Return the [X, Y] coordinate for the center point of the cell that contains the specified text.  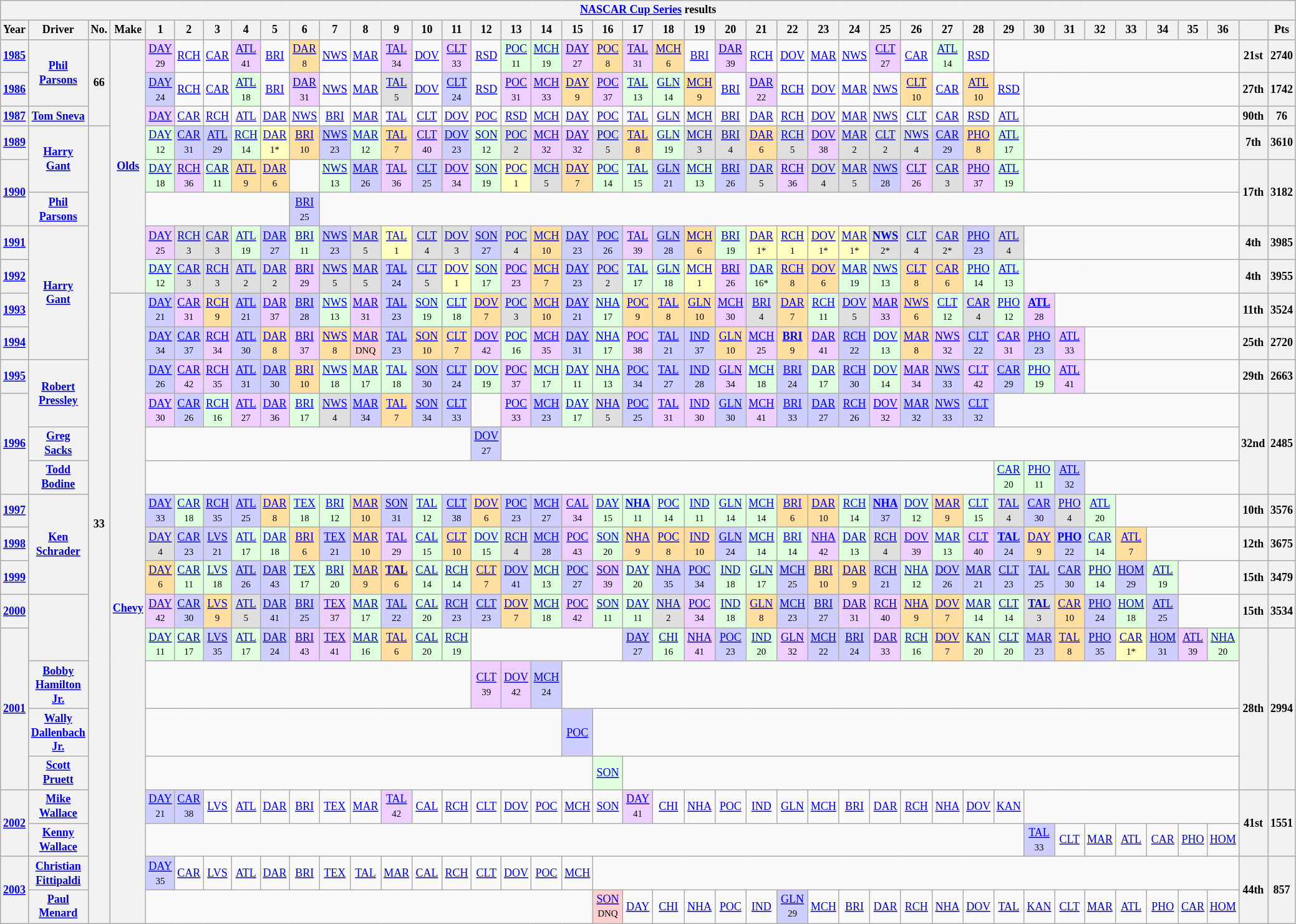
TAL15 [637, 176]
CLT42 [979, 377]
CLT25 [427, 176]
10 [427, 30]
1998 [15, 544]
MAR31 [365, 310]
MAR26 [365, 176]
POC1 [516, 176]
No. [99, 30]
DOV1* [823, 243]
TEX18 [304, 511]
MCH33 [546, 90]
DAR10 [823, 511]
GLN19 [669, 143]
RCH11 [823, 310]
DAY7 [578, 176]
POC33 [516, 410]
DOV1 [457, 276]
CHI16 [669, 645]
DAR33 [886, 645]
CAR6 [947, 276]
CAR17 [189, 645]
13 [516, 30]
MAR19 [854, 276]
BRI27 [823, 611]
27 [947, 30]
MCH19 [546, 56]
DAY32 [578, 143]
ATL39 [1193, 645]
TAL12 [427, 511]
BRI28 [304, 310]
CAR37 [189, 344]
41st [1254, 823]
1985 [15, 56]
ATL10 [979, 90]
Kenny Wallace [58, 840]
TAL29 [397, 544]
TEX37 [334, 611]
IND10 [700, 544]
1 [160, 30]
Bobby Hamilton Jr. [58, 685]
PHO24 [1100, 611]
21st [1254, 56]
MAR2 [854, 143]
3675 [1282, 544]
BRI37 [304, 344]
DAR30 [274, 377]
Pts [1282, 30]
BRI12 [334, 511]
RCH8 [793, 276]
DAR13 [854, 544]
2003 [15, 890]
2720 [1282, 344]
POC26 [608, 243]
MAR23 [1039, 645]
IND37 [700, 344]
BRI17 [304, 410]
DAY34 [160, 344]
CLT2 [886, 143]
CAL14 [427, 577]
MCH41 [762, 410]
DAR17 [823, 377]
DOV23 [457, 143]
DAR39 [730, 56]
DAY33 [160, 511]
1991 [15, 243]
DOV13 [886, 344]
1999 [15, 577]
TAL25 [1039, 577]
TEX21 [334, 544]
NHA42 [823, 544]
PHO4 [1070, 511]
36 [1222, 30]
NWS32 [947, 344]
SON27 [486, 243]
CAR20 [1009, 477]
Year [15, 30]
POC38 [637, 344]
9 [397, 30]
DAY26 [160, 377]
DAY42 [160, 611]
NWS2* [886, 243]
GLN28 [669, 243]
DOV41 [516, 577]
DAR43 [274, 577]
23 [823, 30]
1986 [15, 90]
LVS9 [218, 611]
POC31 [516, 90]
POC16 [516, 344]
14 [546, 30]
24 [854, 30]
DOV34 [457, 176]
POC9 [637, 310]
IND28 [700, 377]
DAR18 [274, 544]
DAR5 [762, 176]
LVS35 [218, 645]
19 [700, 30]
MCH24 [546, 685]
CLT12 [947, 310]
SON20 [608, 544]
DOV27 [486, 444]
NHA2 [669, 611]
3 [218, 30]
TEX41 [334, 645]
Chevy [128, 609]
27th [1254, 90]
Ken Schrader [58, 544]
RCH1 [793, 243]
PHO8 [979, 143]
DAY15 [608, 511]
MCH17 [546, 377]
MCH5 [546, 176]
26 [916, 30]
28th [1254, 709]
Paul Menard [58, 907]
POC3 [516, 310]
SONDNQ [608, 907]
NWS8 [334, 344]
31 [1070, 30]
Todd Bodine [58, 477]
18 [669, 30]
TAL33 [1039, 840]
CAR38 [189, 806]
PHO35 [1100, 645]
MCH32 [546, 143]
CAR10 [1070, 611]
DAR22 [762, 90]
5 [274, 30]
NASCAR Cup Series results [649, 10]
GLN32 [793, 645]
CLT5 [427, 276]
3610 [1282, 143]
DOV12 [916, 511]
6 [304, 30]
HOM29 [1131, 577]
ATL32 [1070, 477]
DOV5 [854, 310]
25th [1254, 344]
CLT38 [457, 511]
TAL5 [397, 90]
NHA13 [608, 377]
MAR13 [947, 544]
SON31 [397, 511]
MCH7 [546, 276]
1742 [1282, 90]
ATL2 [246, 276]
ATL26 [246, 577]
TAL39 [637, 243]
16 [608, 30]
8 [365, 30]
1996 [15, 444]
IND20 [762, 645]
32 [1100, 30]
3534 [1282, 611]
KAN20 [979, 645]
MAR33 [886, 310]
BRI11 [304, 243]
RCH19 [457, 645]
1995 [15, 377]
SON34 [427, 410]
857 [1282, 890]
PHO22 [1070, 544]
MAR21 [979, 577]
Scott Pruett [58, 773]
IND30 [700, 410]
HOM18 [1131, 611]
DOV26 [947, 577]
DAY18 [160, 176]
IND11 [700, 511]
PHO37 [979, 176]
ATL14 [947, 56]
CAL15 [427, 544]
BRI9 [793, 344]
RCH40 [886, 611]
MAR8 [916, 344]
MCH30 [730, 310]
BRI14 [793, 544]
SON11 [608, 611]
1994 [15, 344]
NHA12 [916, 577]
TAL27 [669, 377]
ATL33 [1070, 344]
DAY4 [160, 544]
12 [486, 30]
12th [1254, 544]
NHA20 [1222, 645]
HOM31 [1163, 645]
CLT27 [886, 56]
RCH5 [793, 143]
NHA11 [637, 511]
DAR16* [762, 276]
ATL18 [246, 90]
CAR4 [979, 310]
2663 [1282, 377]
RCH22 [854, 344]
MCH27 [546, 511]
TAL1 [397, 243]
TAL22 [397, 611]
DAR36 [274, 410]
CAR2* [947, 243]
RCH23 [457, 611]
TAL3 [1039, 611]
44th [1254, 890]
Mike Wallace [58, 806]
MCH1 [700, 276]
1989 [15, 143]
ATL21 [246, 310]
NHA41 [700, 645]
RCH9 [218, 310]
CAR23 [189, 544]
10th [1254, 511]
CLT8 [916, 276]
TAL18 [397, 377]
DOV32 [886, 410]
CLT22 [979, 344]
MCH35 [546, 344]
DOV38 [823, 143]
CLT18 [457, 310]
CLT14 [1009, 611]
POC43 [578, 544]
1992 [15, 276]
Wally Dallenbach Jr. [58, 733]
CLT20 [1009, 645]
3524 [1282, 310]
1987 [15, 116]
ATL9 [246, 176]
DAY31 [578, 344]
POC42 [578, 611]
TAL42 [397, 806]
POC25 [637, 410]
3479 [1282, 577]
POC4 [516, 243]
NHA5 [608, 410]
30 [1039, 30]
1997 [15, 511]
MAR32 [916, 410]
DAR2 [274, 276]
3985 [1282, 243]
17 [637, 30]
GLN17 [762, 577]
ATL30 [246, 344]
CLT32 [979, 410]
NWS18 [334, 377]
76 [1282, 116]
DOV39 [916, 544]
29 [1009, 30]
BRI43 [304, 645]
7th [1254, 143]
MAR1* [854, 243]
2001 [15, 709]
35 [1193, 30]
Greg Sacks [58, 444]
PHO12 [1009, 310]
Make [128, 30]
32nd [1254, 444]
CLT26 [916, 176]
RCH30 [854, 377]
DAY25 [160, 243]
CLT39 [486, 685]
POC5 [608, 143]
NHA35 [669, 577]
21 [762, 30]
TAL34 [397, 56]
ATL31 [246, 377]
2485 [1282, 444]
DOV19 [486, 377]
POC27 [578, 577]
ATL5 [246, 611]
DAR9 [854, 577]
MAR16 [365, 645]
11 [457, 30]
DAR24 [274, 645]
20 [730, 30]
LVS21 [218, 544]
PHO11 [1039, 477]
GLN8 [762, 611]
DAY35 [160, 873]
DAY20 [637, 577]
MAR12 [365, 143]
90th [1254, 116]
25 [886, 30]
NHA37 [886, 511]
SON39 [608, 577]
CAR1* [1131, 645]
GLN24 [730, 544]
SON12 [486, 143]
GLN21 [669, 176]
RCH34 [218, 344]
MARDNQ [365, 344]
DAY41 [637, 806]
DAR37 [274, 310]
3182 [1282, 192]
ATL7 [1131, 544]
ATL4 [1009, 243]
Olds [128, 166]
22 [793, 30]
GLN34 [730, 377]
17th [1254, 192]
DAY24 [160, 90]
CAR14 [1100, 544]
Robert Pressley [58, 393]
TEX17 [304, 577]
Driver [58, 30]
Tom Sneva [58, 116]
ATL29 [218, 143]
NWS6 [916, 310]
ATL27 [246, 410]
MCH22 [823, 645]
BRI33 [793, 410]
CAR42 [189, 377]
DAY30 [160, 410]
POC11 [516, 56]
CAR26 [189, 410]
RCH21 [886, 577]
2000 [15, 611]
MCH3 [700, 143]
TAL21 [669, 344]
TAL36 [397, 176]
ATL20 [1100, 511]
TAL13 [637, 90]
4 [246, 30]
SON30 [427, 377]
ATL28 [1039, 310]
GLN18 [669, 276]
28 [979, 30]
DOV14 [886, 377]
Christian Fittipaldi [58, 873]
SON10 [427, 344]
TAL4 [1009, 511]
DAY29 [160, 56]
1990 [15, 192]
2994 [1282, 709]
DAY6 [160, 577]
CAR18 [189, 511]
MCH28 [546, 544]
1993 [15, 310]
1551 [1282, 823]
BRI19 [730, 243]
MAR14 [979, 611]
7 [334, 30]
TAL17 [637, 276]
LVS18 [218, 577]
29th [1254, 377]
3576 [1282, 511]
2002 [15, 823]
ATL13 [1009, 276]
CLT15 [979, 511]
DOV3 [457, 243]
DAR7 [793, 310]
SON17 [486, 276]
2 [189, 30]
3955 [1282, 276]
BRI29 [304, 276]
DOV4 [823, 176]
CAL34 [578, 511]
15 [578, 30]
NWS5 [334, 276]
MCH9 [700, 90]
DAY17 [578, 410]
66 [99, 82]
GLN29 [793, 907]
RCH26 [854, 410]
11th [1254, 310]
NWS28 [886, 176]
PHO19 [1039, 377]
BRI20 [334, 577]
34 [1163, 30]
DOV15 [486, 544]
GLN30 [730, 410]
2740 [1282, 56]
